Scan for the cell matching the given text and deliver its (x, y) coordinate at center. 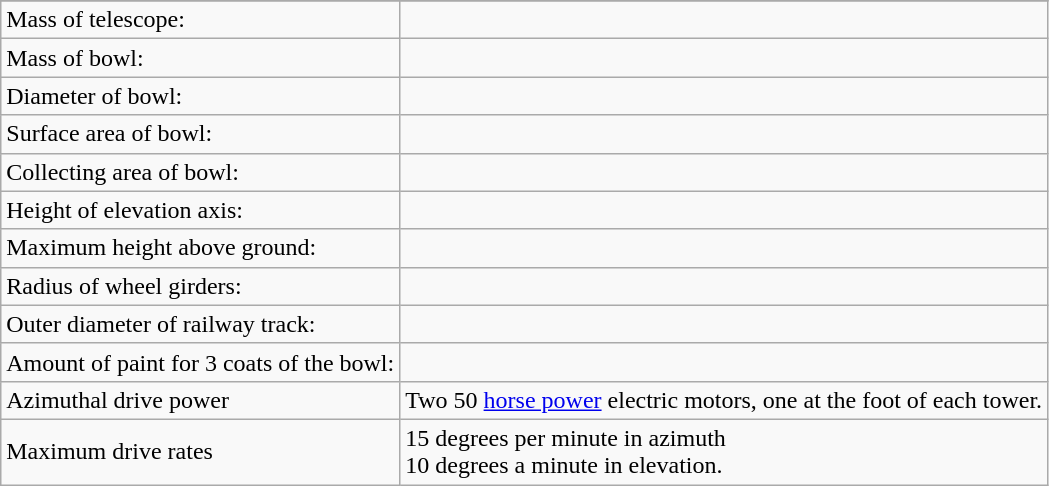
Collecting area of bowl: (200, 172)
Mass of bowl: (200, 58)
Mass of telescope: (200, 20)
Maximum drive rates (200, 452)
Azimuthal drive power (200, 400)
Two 50 horse power electric motors, one at the foot of each tower. (724, 400)
Maximum height above ground: (200, 248)
Outer diameter of railway track: (200, 324)
Diameter of bowl: (200, 96)
Height of elevation axis: (200, 210)
Surface area of bowl: (200, 134)
15 degrees per minute in azimuth10 degrees a minute in elevation. (724, 452)
Amount of paint for 3 coats of the bowl: (200, 362)
Radius of wheel girders: (200, 286)
